Extract the [X, Y] coordinate from the center of the cell holding the provided text.  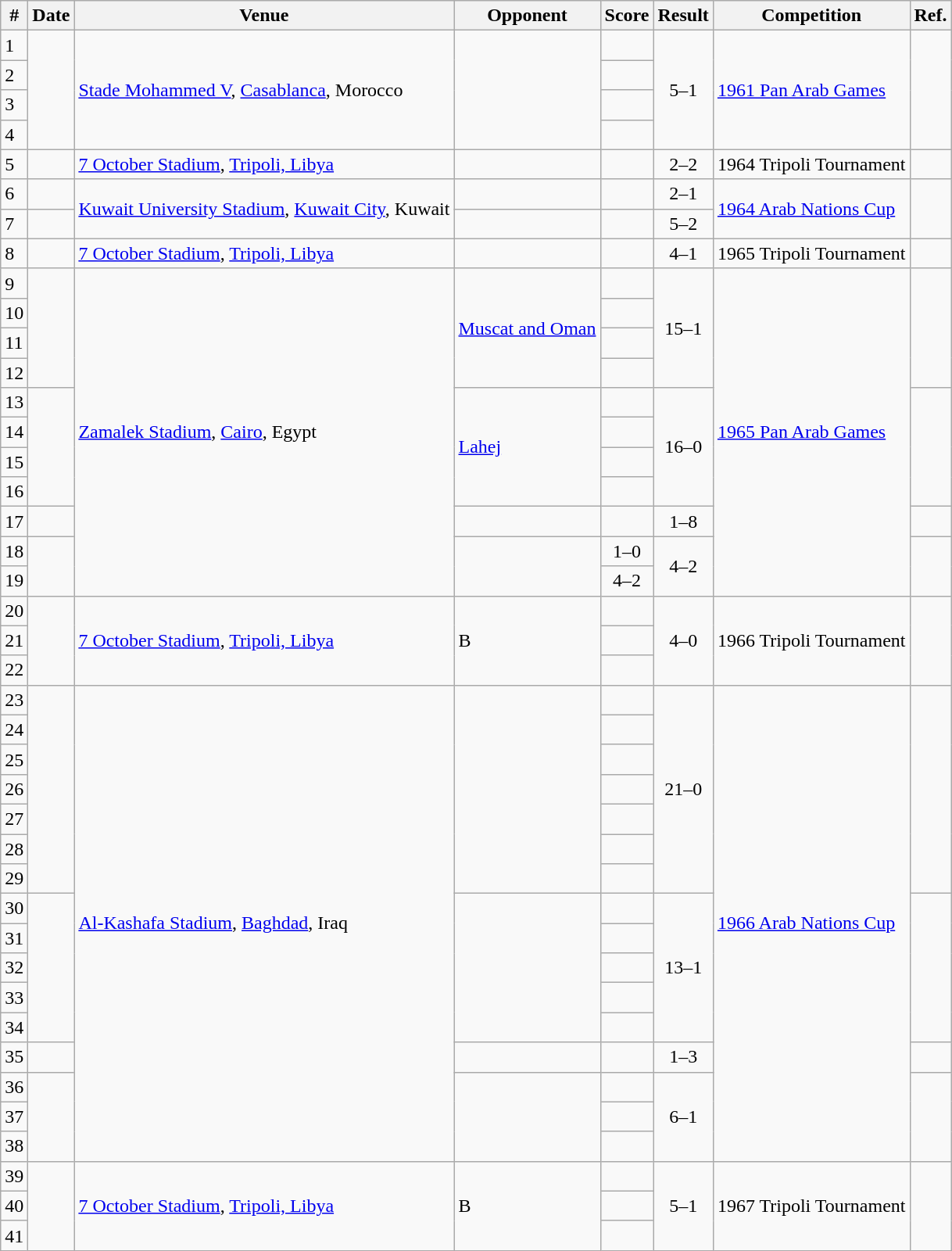
13–1 [683, 968]
32 [14, 968]
31 [14, 938]
1965 Pan Arab Games [811, 432]
17 [14, 522]
12 [14, 373]
6–1 [683, 1117]
1961 Pan Arab Games [811, 90]
41 [14, 1235]
21 [14, 640]
33 [14, 998]
2 [14, 75]
1965 Tripoli Tournament [811, 253]
22 [14, 670]
25 [14, 759]
2–2 [683, 164]
1 [14, 45]
38 [14, 1146]
1–8 [683, 522]
2–1 [683, 194]
5 [14, 164]
23 [14, 700]
19 [14, 581]
4 [14, 134]
29 [14, 879]
36 [14, 1087]
40 [14, 1206]
24 [14, 729]
11 [14, 342]
Ref. [930, 16]
Zamalek Stadium, Cairo, Egypt [264, 432]
6 [14, 194]
1966 Tripoli Tournament [811, 640]
7 [14, 224]
3 [14, 105]
39 [14, 1176]
30 [14, 909]
1964 Arab Nations Cup [811, 209]
Lahej [527, 447]
4–0 [683, 640]
Al-Kashafa Stadium, Baghdad, Iraq [264, 923]
9 [14, 283]
Venue [264, 16]
18 [14, 551]
14 [14, 432]
1964 Tripoli Tournament [811, 164]
15–1 [683, 328]
Kuwait University Stadium, Kuwait City, Kuwait [264, 209]
Date [52, 16]
# [14, 16]
Stade Mohammed V, Casablanca, Morocco [264, 90]
1–0 [627, 551]
8 [14, 253]
28 [14, 848]
10 [14, 313]
35 [14, 1057]
5–2 [683, 224]
37 [14, 1117]
1966 Arab Nations Cup [811, 923]
26 [14, 789]
20 [14, 611]
13 [14, 403]
Score [627, 16]
27 [14, 819]
Opponent [527, 16]
4–1 [683, 253]
34 [14, 1027]
16–0 [683, 447]
Muscat and Oman [527, 328]
15 [14, 462]
Result [683, 16]
Competition [811, 16]
16 [14, 492]
21–0 [683, 789]
1967 Tripoli Tournament [811, 1206]
1–3 [683, 1057]
